Scan for the cell matching the given text and deliver its [x, y] coordinate at center. 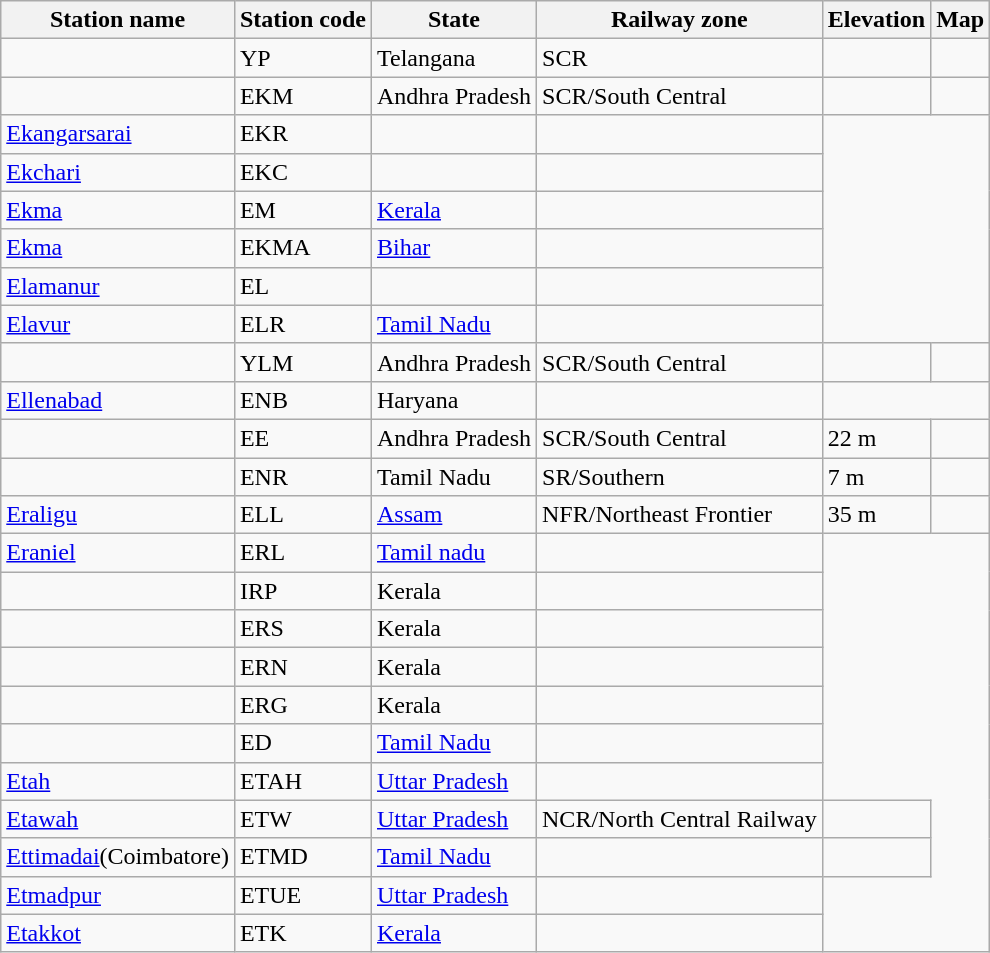
EL [302, 286]
EE [302, 438]
Elamanur [118, 286]
YLM [302, 362]
ELR [302, 324]
Etakkot [118, 933]
35 m [876, 515]
Ettimadai(Coimbatore) [118, 857]
ETK [302, 933]
Elavur [118, 324]
ENB [302, 400]
Haryana [454, 400]
ELL [302, 515]
Station name [118, 20]
Etmadpur [118, 895]
State [454, 20]
Eraligu [118, 515]
YP [302, 58]
EKMA [302, 248]
Railway zone [680, 20]
ETW [302, 819]
EM [302, 210]
EKM [302, 96]
NCR/North Central Railway [680, 819]
Bihar [454, 248]
Ekangarsarai [118, 134]
Etah [118, 781]
22 m [876, 438]
Ellenabad [118, 400]
Etawah [118, 819]
Station code [302, 20]
Assam [454, 515]
ENR [302, 477]
ERN [302, 667]
EKR [302, 134]
Ekchari [118, 172]
ERG [302, 705]
7 m [876, 477]
IRP [302, 591]
Map [960, 20]
SR/Southern [680, 477]
ED [302, 743]
Telangana [454, 58]
Tamil nadu [454, 553]
SCR [680, 58]
ETMD [302, 857]
Eraniel [118, 553]
EKC [302, 172]
ETAH [302, 781]
ETUE [302, 895]
ERL [302, 553]
ERS [302, 629]
Elevation [876, 20]
NFR/Northeast Frontier [680, 515]
